Extract the (x, y) coordinate from the center of the cell holding the provided text.  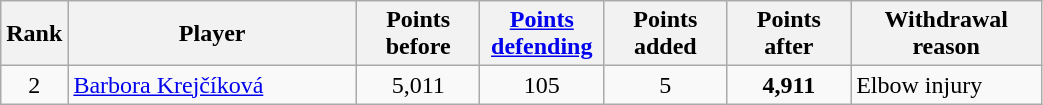
2 (34, 85)
Player (212, 34)
Points before (418, 34)
4,911 (789, 85)
Elbow injury (946, 85)
Barbora Krejčíková (212, 85)
Points defending (542, 34)
Points added (666, 34)
Points after (789, 34)
105 (542, 85)
Withdrawal reason (946, 34)
Rank (34, 34)
5 (666, 85)
5,011 (418, 85)
